Find where the given text appears and provide that cell's center as [X, Y] coordinate. 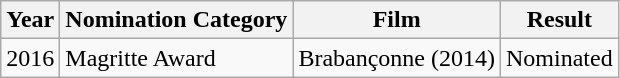
Brabançonne (2014) [397, 58]
Magritte Award [176, 58]
Result [560, 20]
2016 [30, 58]
Year [30, 20]
Film [397, 20]
Nominated [560, 58]
Nomination Category [176, 20]
